For the text-containing cell, return its midpoint in (x, y) coordinate format. 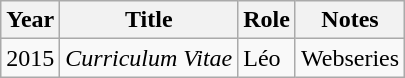
Notes (350, 20)
Title (149, 20)
Year (30, 20)
2015 (30, 58)
Role (267, 20)
Léo (267, 58)
Webseries (350, 58)
Curriculum Vitae (149, 58)
